Extract the (x, y) coordinate from the center of the cell holding the provided text.  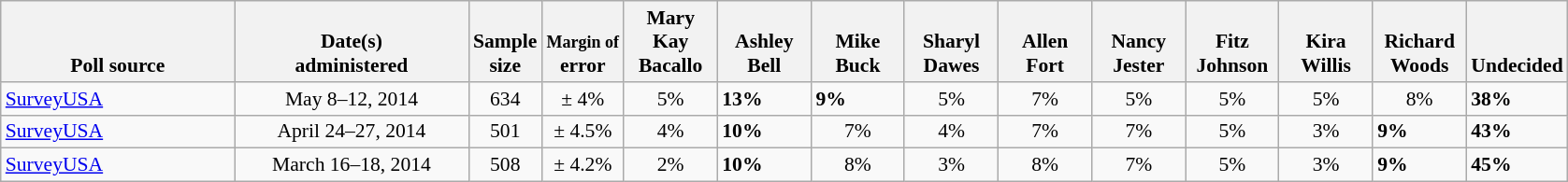
April 24–27, 2014 (352, 132)
SharylDawes (951, 41)
2% (670, 165)
March 16–18, 2014 (352, 165)
RichardWoods (1419, 41)
634 (505, 99)
± 4% (583, 99)
Poll source (118, 41)
45% (1517, 165)
± 4.2% (583, 165)
Mary KayBacallo (670, 41)
Date(s)administered (352, 41)
AshleyBell (764, 41)
508 (505, 165)
Samplesize (505, 41)
MikeBuck (857, 41)
38% (1517, 99)
13% (764, 99)
501 (505, 132)
KiraWillis (1326, 41)
AllenFort (1045, 41)
± 4.5% (583, 132)
FitzJohnson (1232, 41)
Undecided (1517, 41)
Margin oferror (583, 41)
43% (1517, 132)
NancyJester (1139, 41)
May 8–12, 2014 (352, 99)
